Determine the (x, y) coordinate at the center of the cell enclosing the given text.  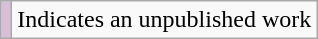
Indicates an unpublished work (164, 20)
